Locate the cell with the specified text and output its [x, y] center coordinate. 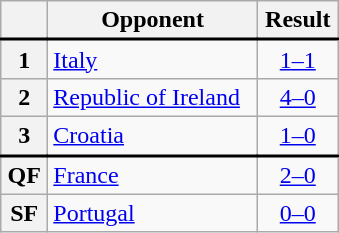
France [152, 174]
2–0 [298, 174]
0–0 [298, 213]
4–0 [298, 97]
Portugal [152, 213]
2 [24, 97]
1 [24, 60]
1–0 [298, 136]
Republic of Ireland [152, 97]
3 [24, 136]
Italy [152, 60]
Result [298, 20]
Croatia [152, 136]
SF [24, 213]
QF [24, 174]
1–1 [298, 60]
Opponent [152, 20]
